From the cell containing the given text, extract its center point as [X, Y] coordinate. 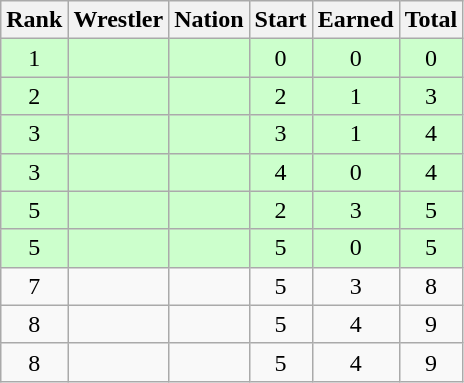
Rank [34, 20]
Nation [209, 20]
Earned [356, 20]
Wrestler [118, 20]
Start [280, 20]
Total [431, 20]
7 [34, 286]
